Determine the [X, Y] coordinate at the center of the cell enclosing the given text.  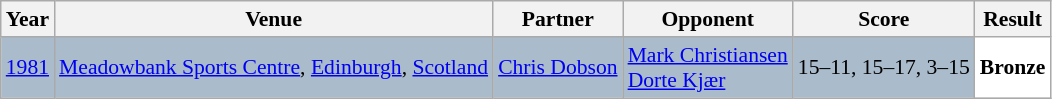
Mark Christiansen Dorte Kjær [708, 68]
1981 [28, 68]
Year [28, 19]
15–11, 15–17, 3–15 [884, 68]
Opponent [708, 19]
Chris Dobson [558, 68]
Result [1013, 19]
Partner [558, 19]
Meadowbank Sports Centre, Edinburgh, Scotland [274, 68]
Score [884, 19]
Venue [274, 19]
Bronze [1013, 68]
